Scan for the cell matching the given text and deliver its [X, Y] coordinate at center. 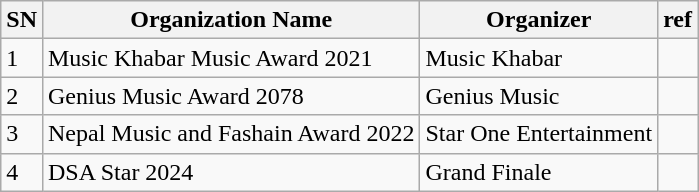
Grand Finale [539, 172]
Organization Name [230, 20]
Music Khabar [539, 58]
2 [22, 96]
3 [22, 134]
DSA Star 2024 [230, 172]
Star One Entertainment [539, 134]
Nepal Music and Fashain Award 2022 [230, 134]
SN [22, 20]
Music Khabar Music Award 2021 [230, 58]
1 [22, 58]
Organizer [539, 20]
ref [678, 20]
Genius Music Award 2078 [230, 96]
4 [22, 172]
Genius Music [539, 96]
